Pinpoint the cell where the given text exists, returning its (x, y) midpoint coordinate. 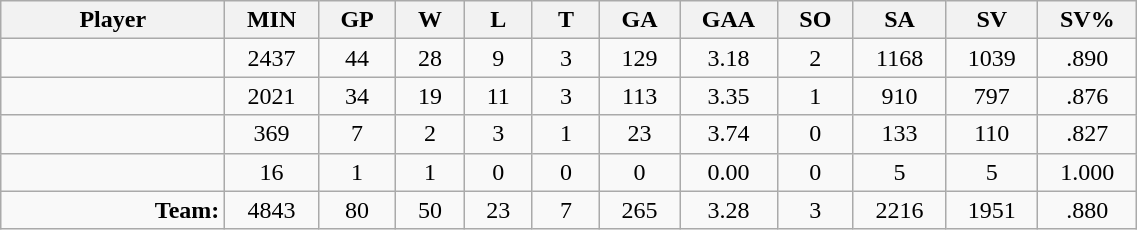
GA (640, 20)
.827 (1088, 134)
19 (430, 96)
GAA (729, 20)
80 (357, 210)
265 (640, 210)
129 (640, 58)
Player (113, 20)
T (566, 20)
2021 (272, 96)
113 (640, 96)
Team: (113, 210)
L (498, 20)
16 (272, 172)
SA (899, 20)
SO (815, 20)
4843 (272, 210)
9 (498, 58)
3.18 (729, 58)
3.28 (729, 210)
369 (272, 134)
133 (899, 134)
MIN (272, 20)
W (430, 20)
1951 (992, 210)
110 (992, 134)
SV (992, 20)
.880 (1088, 210)
1039 (992, 58)
44 (357, 58)
SV% (1088, 20)
1168 (899, 58)
2437 (272, 58)
1.000 (1088, 172)
0.00 (729, 172)
GP (357, 20)
910 (899, 96)
50 (430, 210)
3.74 (729, 134)
.890 (1088, 58)
11 (498, 96)
28 (430, 58)
3.35 (729, 96)
797 (992, 96)
.876 (1088, 96)
2216 (899, 210)
34 (357, 96)
